Extract the (x, y) coordinate from the center of the cell holding the provided text.  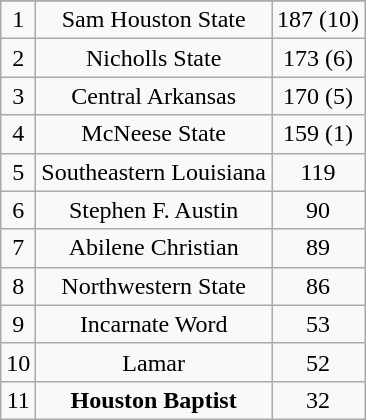
Lamar (154, 362)
52 (318, 362)
89 (318, 248)
6 (18, 210)
9 (18, 324)
170 (5) (318, 96)
159 (1) (318, 134)
Nicholls State (154, 58)
53 (318, 324)
2 (18, 58)
10 (18, 362)
3 (18, 96)
187 (10) (318, 20)
Incarnate Word (154, 324)
8 (18, 286)
McNeese State (154, 134)
Sam Houston State (154, 20)
1 (18, 20)
7 (18, 248)
Stephen F. Austin (154, 210)
Abilene Christian (154, 248)
Central Arkansas (154, 96)
90 (318, 210)
173 (6) (318, 58)
32 (318, 400)
5 (18, 172)
Southeastern Louisiana (154, 172)
11 (18, 400)
Northwestern State (154, 286)
86 (318, 286)
Houston Baptist (154, 400)
4 (18, 134)
119 (318, 172)
